Identify which cell holds the provided text, then report its [X, Y] central coordinate. 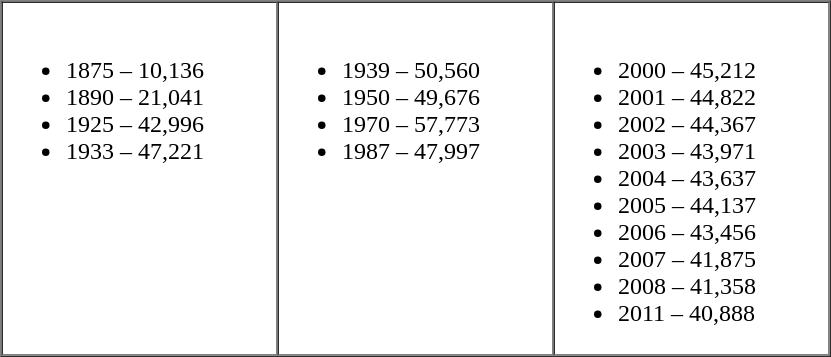
1939 – 50,5601950 – 49,6761970 – 57,7731987 – 47,997 [416, 179]
2000 – 45,2122001 – 44,8222002 – 44,3672003 – 43,9712004 – 43,6372005 – 44,1372006 – 43,4562007 – 41,8752008 – 41,3582011 – 40,888 [692, 179]
1875 – 10,1361890 – 21,0411925 – 42,9961933 – 47,221 [140, 179]
